Identify which cell holds the provided text, then report its (X, Y) central coordinate. 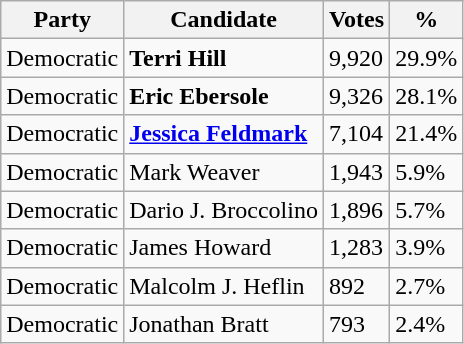
7,104 (356, 134)
Votes (356, 20)
2.4% (426, 324)
Candidate (224, 20)
% (426, 20)
21.4% (426, 134)
James Howard (224, 248)
28.1% (426, 96)
Terri Hill (224, 58)
Malcolm J. Heflin (224, 286)
892 (356, 286)
Jessica Feldmark (224, 134)
3.9% (426, 248)
29.9% (426, 58)
Dario J. Broccolino (224, 210)
1,896 (356, 210)
Party (62, 20)
5.7% (426, 210)
2.7% (426, 286)
5.9% (426, 172)
793 (356, 324)
1,943 (356, 172)
Jonathan Bratt (224, 324)
Mark Weaver (224, 172)
9,326 (356, 96)
Eric Ebersole (224, 96)
1,283 (356, 248)
9,920 (356, 58)
